Find where the given text appears and provide that cell's center as [x, y] coordinate. 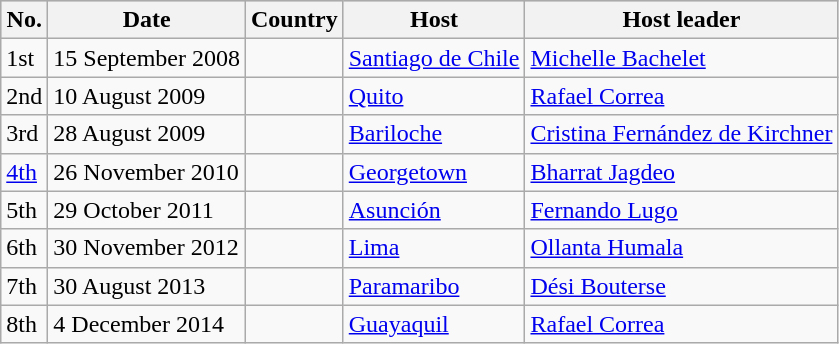
26 November 2010 [147, 172]
Ollanta Humala [682, 248]
Santiago de Chile [434, 58]
Fernando Lugo [682, 210]
Guayaquil [434, 324]
Date [147, 20]
No. [24, 20]
30 November 2012 [147, 248]
5th [24, 210]
30 August 2013 [147, 286]
Quito [434, 96]
Lima [434, 248]
4th [24, 172]
28 August 2009 [147, 134]
6th [24, 248]
Georgetown [434, 172]
Bariloche [434, 134]
10 August 2009 [147, 96]
7th [24, 286]
1st [24, 58]
Host [434, 20]
3rd [24, 134]
Country [295, 20]
Paramaribo [434, 286]
Cristina Fernández de Kirchner [682, 134]
Dési Bouterse [682, 286]
29 October 2011 [147, 210]
Bharrat Jagdeo [682, 172]
4 December 2014 [147, 324]
Michelle Bachelet [682, 58]
Host leader [682, 20]
Asunción [434, 210]
2nd [24, 96]
15 September 2008 [147, 58]
8th [24, 324]
